Output the [X, Y] coordinate of the center of the cell containing the given text.  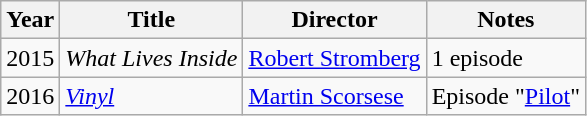
Vinyl [152, 96]
Director [334, 20]
Title [152, 20]
Year [30, 20]
2015 [30, 58]
Notes [506, 20]
Robert Stromberg [334, 58]
1 episode [506, 58]
Martin Scorsese [334, 96]
2016 [30, 96]
Episode "Pilot" [506, 96]
What Lives Inside [152, 58]
